Detect which cell encompasses the target text, then output its [x, y] center coordinate. 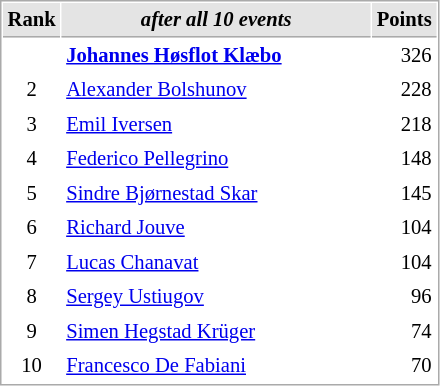
8 [32, 296]
6 [32, 228]
after all 10 events [216, 20]
4 [32, 158]
3 [32, 124]
Richard Jouve [216, 228]
10 [32, 366]
2 [32, 90]
Sindre Bjørnestad Skar [216, 194]
Sergey Ustiugov [216, 296]
5 [32, 194]
218 [404, 124]
Lucas Chanavat [216, 262]
Simen Hegstad Krüger [216, 332]
Johannes Høsflot Klæbo [216, 56]
7 [32, 262]
96 [404, 296]
9 [32, 332]
228 [404, 90]
Points [404, 20]
Emil Iversen [216, 124]
326 [404, 56]
145 [404, 194]
Francesco De Fabiani [216, 366]
Alexander Bolshunov [216, 90]
70 [404, 366]
Rank [32, 20]
Federico Pellegrino [216, 158]
148 [404, 158]
74 [404, 332]
